Extract the [x, y] coordinate from the center of the cell holding the provided text.  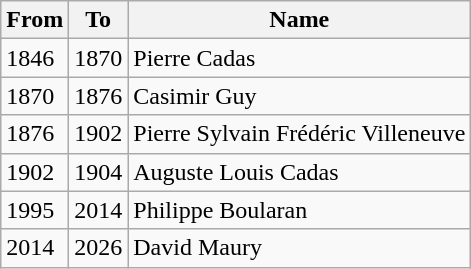
Pierre Sylvain Frédéric Villeneuve [300, 134]
1846 [35, 58]
From [35, 20]
2026 [98, 248]
Pierre Cadas [300, 58]
1995 [35, 210]
Auguste Louis Cadas [300, 172]
Philippe Boularan [300, 210]
Name [300, 20]
Casimir Guy [300, 96]
David Maury [300, 248]
To [98, 20]
1904 [98, 172]
